Determine the [X, Y] coordinate at the center of the cell enclosing the given text.  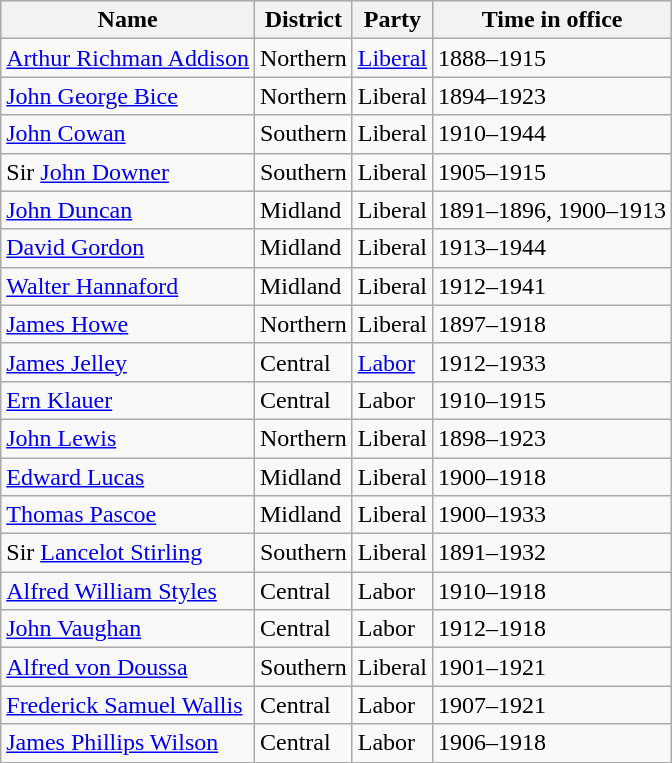
1900–1933 [552, 515]
District [303, 20]
John Cowan [128, 134]
1912–1918 [552, 629]
1907–1921 [552, 705]
Thomas Pascoe [128, 515]
Party [392, 20]
John Duncan [128, 210]
1891–1932 [552, 553]
1906–1918 [552, 743]
Name [128, 20]
David Gordon [128, 248]
1905–1915 [552, 172]
John George Bice [128, 96]
1910–1918 [552, 591]
Walter Hannaford [128, 286]
John Lewis [128, 438]
1913–1944 [552, 248]
Arthur Richman Addison [128, 58]
Time in office [552, 20]
1897–1918 [552, 324]
1891–1896, 1900–1913 [552, 210]
1912–1933 [552, 362]
James Jelley [128, 362]
1888–1915 [552, 58]
Ern Klauer [128, 400]
Edward Lucas [128, 477]
1912–1941 [552, 286]
Alfred William Styles [128, 591]
1898–1923 [552, 438]
1900–1918 [552, 477]
John Vaughan [128, 629]
1910–1944 [552, 134]
1910–1915 [552, 400]
Sir John Downer [128, 172]
1894–1923 [552, 96]
Sir Lancelot Stirling [128, 553]
Frederick Samuel Wallis [128, 705]
James Howe [128, 324]
Alfred von Doussa [128, 667]
1901–1921 [552, 667]
James Phillips Wilson [128, 743]
